Identify which cell holds the provided text, then report its [X, Y] central coordinate. 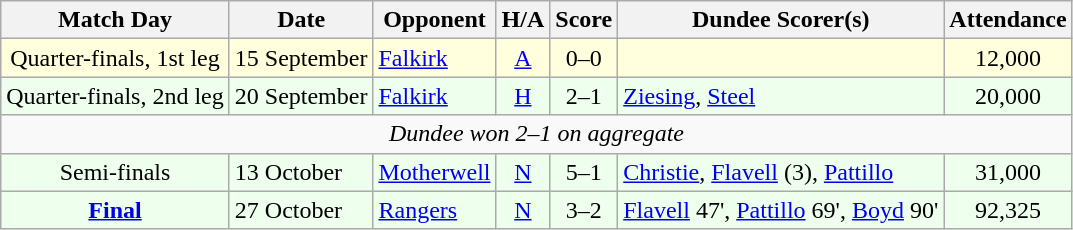
Motherwell [434, 172]
3–2 [584, 210]
27 October [301, 210]
20 September [301, 96]
2–1 [584, 96]
Christie, Flavell (3), Pattillo [781, 172]
15 September [301, 58]
Final [116, 210]
0–0 [584, 58]
Attendance [1008, 20]
5–1 [584, 172]
12,000 [1008, 58]
Date [301, 20]
H/A [523, 20]
Dundee Scorer(s) [781, 20]
Score [584, 20]
Quarter-finals, 1st leg [116, 58]
Match Day [116, 20]
Opponent [434, 20]
31,000 [1008, 172]
13 October [301, 172]
H [523, 96]
Rangers [434, 210]
20,000 [1008, 96]
Ziesing, Steel [781, 96]
Flavell 47', Pattillo 69', Boyd 90' [781, 210]
Semi-finals [116, 172]
A [523, 58]
Dundee won 2–1 on aggregate [536, 134]
92,325 [1008, 210]
Quarter-finals, 2nd leg [116, 96]
